From the cell containing the given text, extract its center point as (X, Y) coordinate. 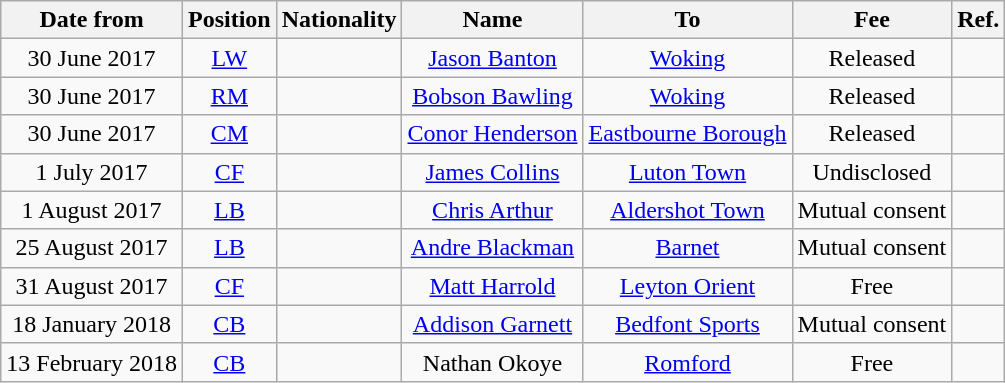
To (688, 20)
Aldershot Town (688, 210)
Fee (872, 20)
RM (229, 96)
Barnet (688, 248)
18 January 2018 (92, 324)
Eastbourne Borough (688, 134)
Position (229, 20)
Chris Arthur (492, 210)
Ref. (978, 20)
Nathan Okoye (492, 362)
James Collins (492, 172)
Bedfont Sports (688, 324)
Undisclosed (872, 172)
Leyton Orient (688, 286)
1 July 2017 (92, 172)
25 August 2017 (92, 248)
Addison Garnett (492, 324)
Matt Harrold (492, 286)
Romford (688, 362)
Andre Blackman (492, 248)
LW (229, 58)
Name (492, 20)
CM (229, 134)
Date from (92, 20)
13 February 2018 (92, 362)
Jason Banton (492, 58)
Conor Henderson (492, 134)
Nationality (339, 20)
31 August 2017 (92, 286)
Luton Town (688, 172)
1 August 2017 (92, 210)
Bobson Bawling (492, 96)
